Capture the cell that displays the provided text and extract its [x, y] central coordinate. 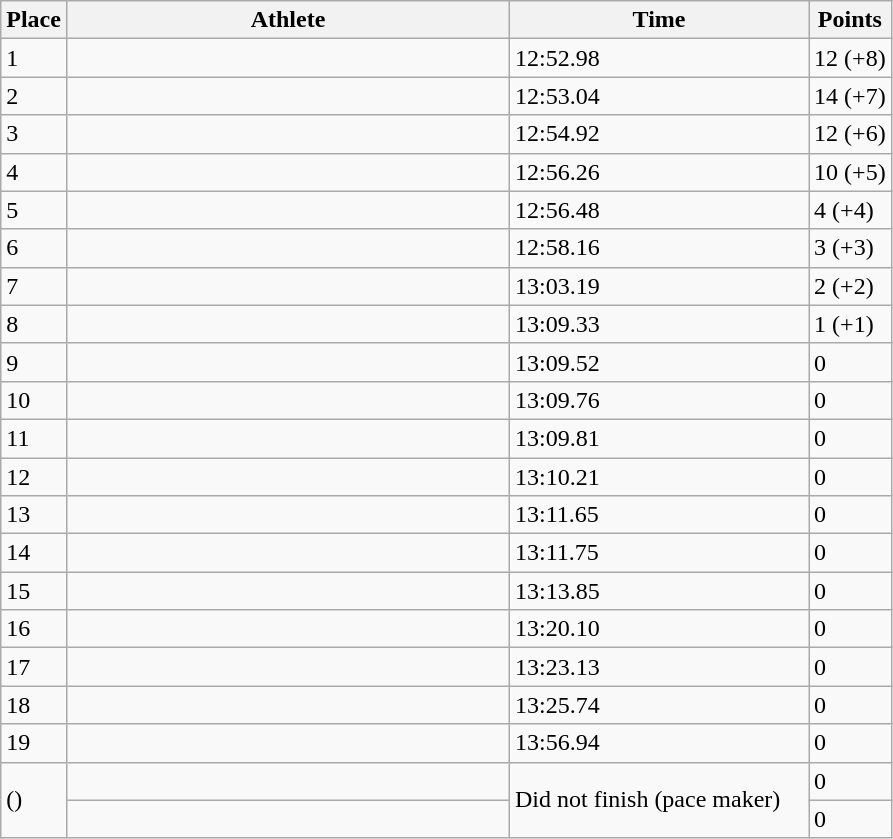
13:09.81 [660, 438]
13:09.33 [660, 324]
1 [34, 58]
8 [34, 324]
12 (+6) [850, 134]
11 [34, 438]
13:25.74 [660, 705]
3 [34, 134]
1 (+1) [850, 324]
13:11.75 [660, 553]
4 (+4) [850, 210]
12:52.98 [660, 58]
7 [34, 286]
Place [34, 20]
5 [34, 210]
12:54.92 [660, 134]
4 [34, 172]
12:56.48 [660, 210]
19 [34, 743]
10 [34, 400]
12:58.16 [660, 248]
13 [34, 515]
17 [34, 667]
9 [34, 362]
12:56.26 [660, 172]
12 (+8) [850, 58]
14 (+7) [850, 96]
13:13.85 [660, 591]
12 [34, 477]
Did not finish (pace maker) [660, 800]
2 (+2) [850, 286]
16 [34, 629]
Points [850, 20]
13:11.65 [660, 515]
13:03.19 [660, 286]
13:10.21 [660, 477]
14 [34, 553]
6 [34, 248]
Athlete [288, 20]
13:09.52 [660, 362]
3 (+3) [850, 248]
13:20.10 [660, 629]
13:56.94 [660, 743]
12:53.04 [660, 96]
15 [34, 591]
10 (+5) [850, 172]
18 [34, 705]
2 [34, 96]
13:23.13 [660, 667]
13:09.76 [660, 400]
Time [660, 20]
() [34, 800]
